From the cell containing the given text, extract its center point as [x, y] coordinate. 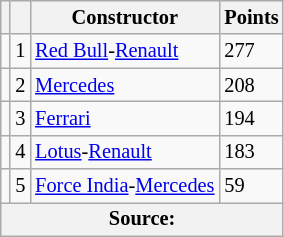
Force India-Mercedes [124, 186]
Lotus-Renault [124, 152]
Ferrari [124, 118]
2 [20, 85]
Mercedes [124, 85]
208 [251, 85]
194 [251, 118]
277 [251, 51]
4 [20, 152]
Constructor [124, 17]
5 [20, 186]
59 [251, 186]
1 [20, 51]
Source: [142, 219]
3 [20, 118]
Points [251, 17]
Red Bull-Renault [124, 51]
183 [251, 152]
